Capture the cell that displays the provided text and extract its (X, Y) central coordinate. 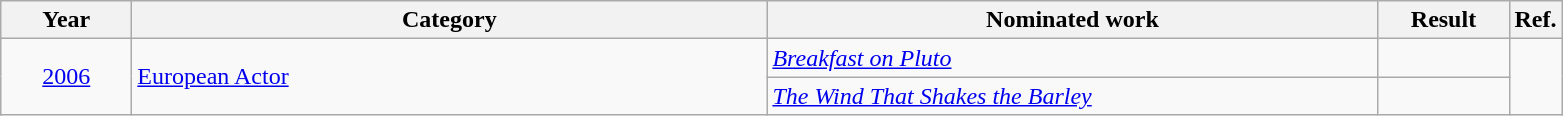
Year (66, 20)
Breakfast on Pluto (1072, 58)
Category (450, 20)
2006 (66, 77)
Result (1444, 20)
Nominated work (1072, 20)
Ref. (1536, 20)
European Actor (450, 77)
The Wind That Shakes the Barley (1072, 96)
